For the text-containing cell, return its midpoint in (x, y) coordinate format. 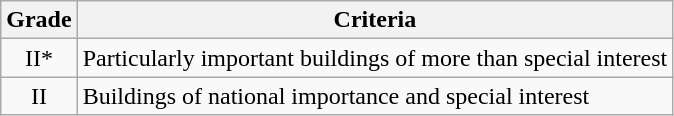
II* (39, 58)
Particularly important buildings of more than special interest (375, 58)
Buildings of national importance and special interest (375, 96)
Criteria (375, 20)
II (39, 96)
Grade (39, 20)
